Output the [X, Y] coordinate of the center of the cell containing the given text.  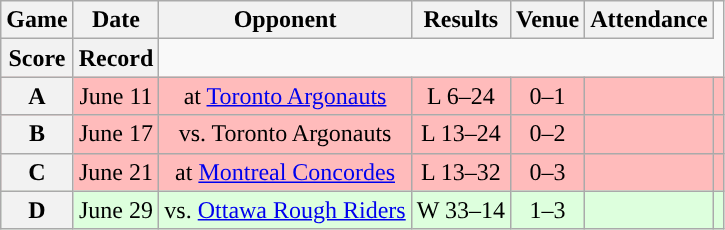
1–3 [548, 210]
at Toronto Argonauts [285, 96]
L 13–32 [460, 172]
Record [116, 58]
W 33–14 [460, 210]
Venue [548, 20]
0–2 [548, 134]
Attendance [649, 20]
Results [460, 20]
at Montreal Concordes [285, 172]
B [37, 134]
June 17 [116, 134]
0–3 [548, 172]
Date [116, 20]
Opponent [285, 20]
June 29 [116, 210]
June 21 [116, 172]
0–1 [548, 96]
vs. Toronto Argonauts [285, 134]
Score [37, 58]
D [37, 210]
June 11 [116, 96]
L 13–24 [460, 134]
vs. Ottawa Rough Riders [285, 210]
L 6–24 [460, 96]
A [37, 96]
Game [37, 20]
C [37, 172]
